Return the [X, Y] coordinate for the center point of the cell that contains the specified text.  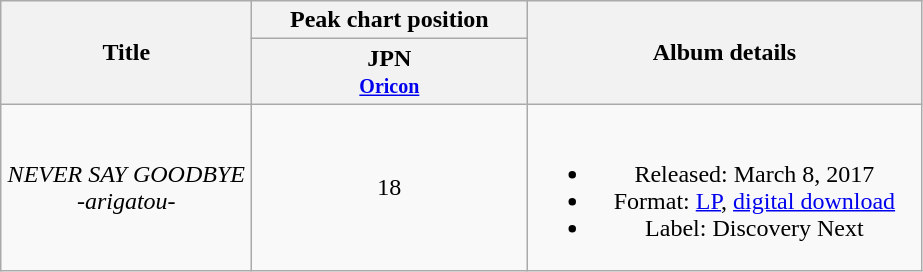
Released: March 8, 2017Format: LP, digital downloadLabel: Discovery Next [724, 188]
Title [126, 52]
JPNOricon [390, 72]
Album details [724, 52]
NEVER SAY GOODBYE -arigatou- [126, 188]
Peak chart position [390, 20]
18 [390, 188]
